Find where the given text appears and provide that cell's center as (x, y) coordinate. 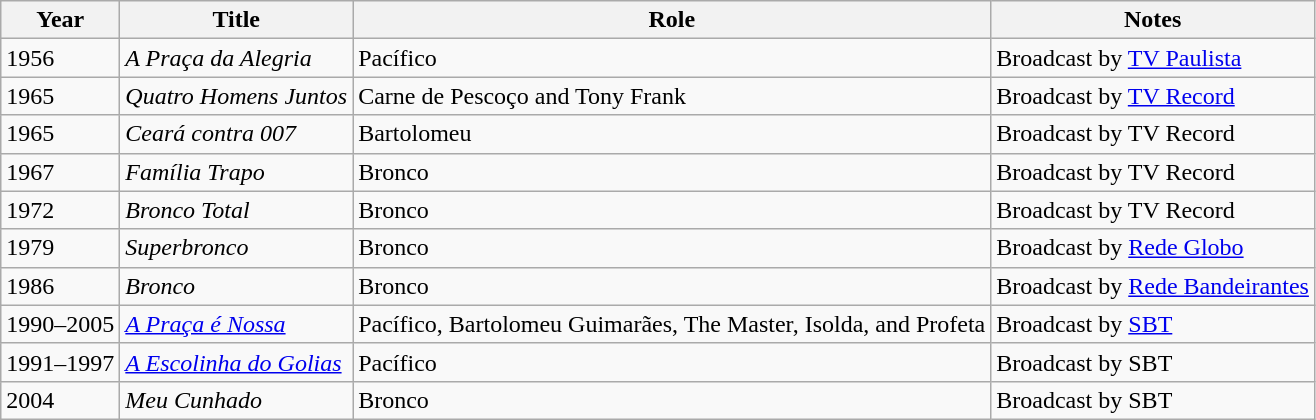
1979 (60, 248)
Notes (1153, 20)
Carne de Pescoço and Tony Frank (672, 96)
Broadcast by TV Paulista (1153, 58)
Meu Cunhado (236, 400)
Ceará contra 007 (236, 134)
Role (672, 20)
Bronco Total (236, 210)
1991–1997 (60, 362)
A Praça é Nossa (236, 324)
1990–2005 (60, 324)
1956 (60, 58)
1972 (60, 210)
Broadcast by Rede Bandeirantes (1153, 286)
Year (60, 20)
Title (236, 20)
Pacífico, Bartolomeu Guimarães, The Master, Isolda, and Profeta (672, 324)
A Escolinha do Golias (236, 362)
Bartolomeu (672, 134)
Quatro Homens Juntos (236, 96)
Broadcast by Rede Globo (1153, 248)
Superbronco (236, 248)
Família Trapo (236, 172)
1967 (60, 172)
2004 (60, 400)
1986 (60, 286)
A Praça da Alegria (236, 58)
